Scan for the cell matching the given text and deliver its (x, y) coordinate at center. 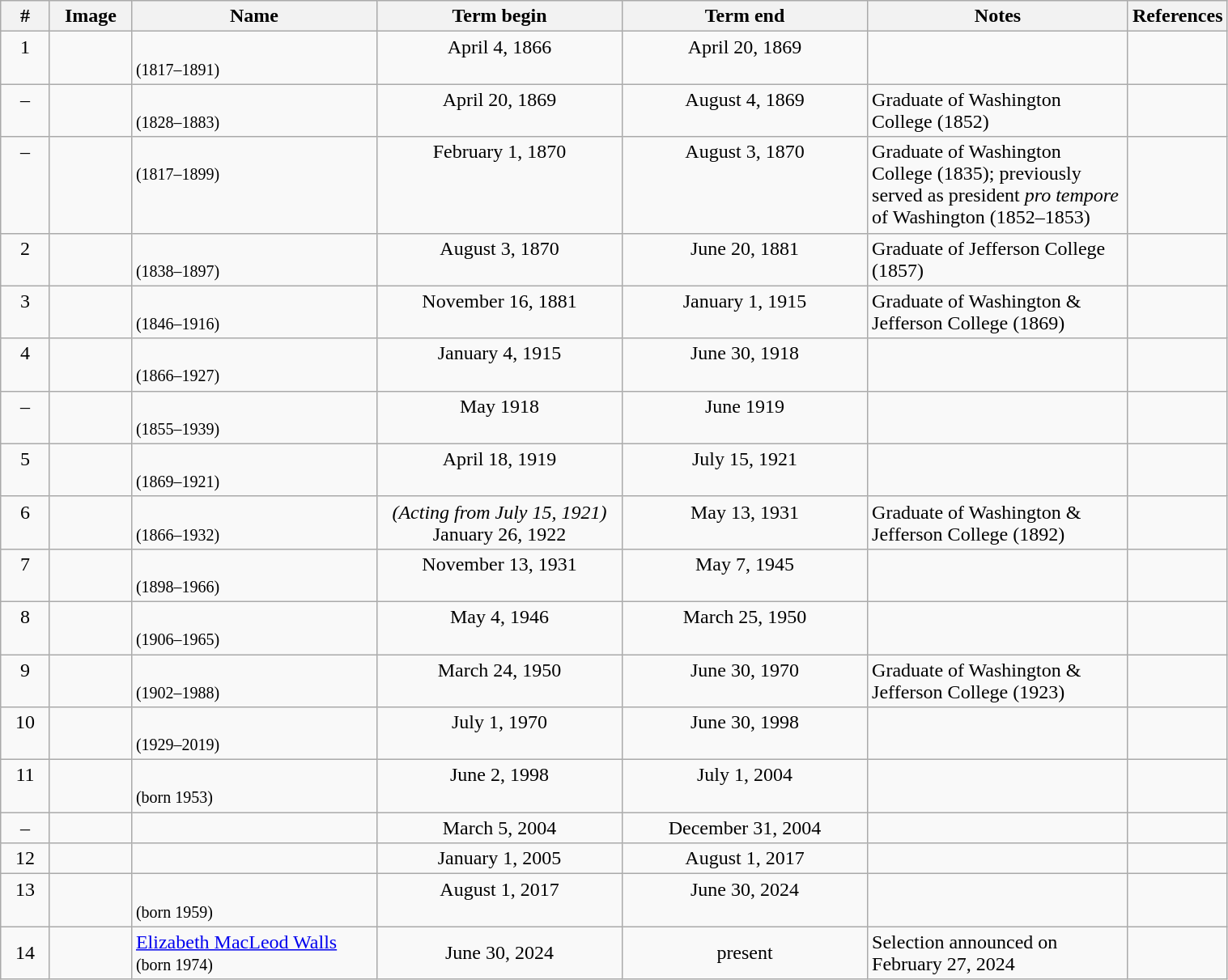
6 (26, 523)
9 (26, 680)
Term end (745, 16)
8 (26, 628)
10 (26, 733)
# (26, 16)
1 (26, 58)
(1929–2019) (254, 733)
February 1, 1870 (499, 185)
January 4, 1915 (499, 364)
Graduate of Washington College (1852) (998, 110)
Graduate of Washington & Jefferson College (1923) (998, 680)
Image (91, 16)
Graduate of Washington College (1835); previously served as president pro tempore of Washington (1852–1853) (998, 185)
present (745, 953)
(born 1953) (254, 787)
June 30, 1998 (745, 733)
March 5, 2004 (499, 828)
11 (26, 787)
August 4, 1869 (745, 110)
(1866–1927) (254, 364)
Term begin (499, 16)
Selection announced on February 27, 2024 (998, 953)
Name (254, 16)
June 20, 1881 (745, 259)
5 (26, 469)
(1906–1965) (254, 628)
December 31, 2004 (745, 828)
November 16, 1881 (499, 312)
3 (26, 312)
June 30, 1970 (745, 680)
(1838–1897) (254, 259)
(1902–1988) (254, 680)
July 1, 2004 (745, 787)
2 (26, 259)
13 (26, 900)
12 (26, 859)
Graduate of Jefferson College (1857) (998, 259)
7 (26, 575)
(1869–1921) (254, 469)
July 1, 1970 (499, 733)
March 24, 1950 (499, 680)
Graduate of Washington & Jefferson College (1869) (998, 312)
June 2, 1998 (499, 787)
May 1918 (499, 418)
(1866–1932) (254, 523)
Notes (998, 16)
April 18, 1919 (499, 469)
January 1, 1915 (745, 312)
May 7, 1945 (745, 575)
Graduate of Washington & Jefferson College (1892) (998, 523)
(1898–1966) (254, 575)
June 1919 (745, 418)
June 30, 1918 (745, 364)
January 1, 2005 (499, 859)
4 (26, 364)
(1846–1916) (254, 312)
Elizabeth MacLeod Walls(born 1974) (254, 953)
March 25, 1950 (745, 628)
(1817–1891) (254, 58)
April 4, 1866 (499, 58)
(1817–1899) (254, 185)
(born 1959) (254, 900)
(Acting from July 15, 1921) January 26, 1922 (499, 523)
July 15, 1921 (745, 469)
14 (26, 953)
November 13, 1931 (499, 575)
(1855–1939) (254, 418)
(1828–1883) (254, 110)
May 4, 1946 (499, 628)
References (1177, 16)
May 13, 1931 (745, 523)
